Find where the given text appears and provide that cell's center as [x, y] coordinate. 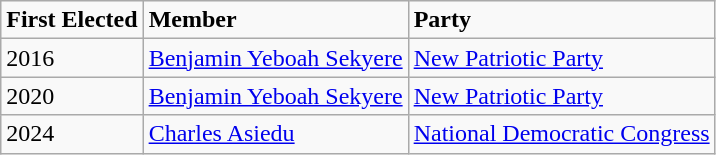
First Elected [72, 20]
2020 [72, 96]
Charles Asiedu [276, 134]
Member [276, 20]
Party [562, 20]
2024 [72, 134]
National Democratic Congress [562, 134]
2016 [72, 58]
